Pinpoint the cell where the given text exists, returning its (x, y) midpoint coordinate. 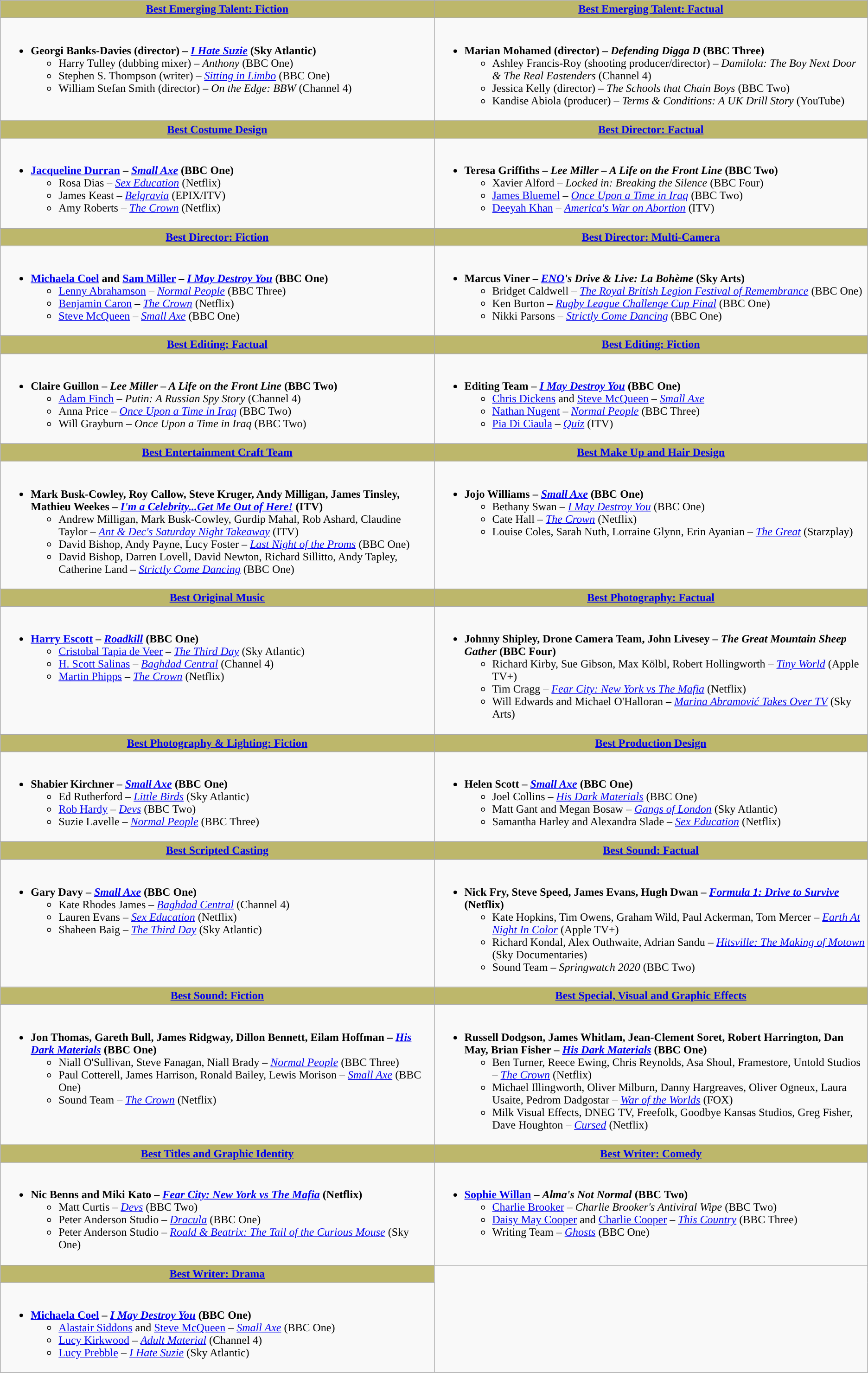
Best Original Music (217, 597)
Best Scripted Casting (217, 851)
Best Writer: Drama (217, 1274)
Best Titles and Graphic Identity (217, 1154)
Best Special, Visual and Graphic Effects (651, 996)
Best Photography & Lighting: Fiction (217, 743)
Best Writer: Comedy (651, 1154)
Best Emerging Talent: Fiction (217, 9)
Best Director: Fiction (217, 237)
Best Entertainment Craft Team (217, 452)
Best Editing: Fiction (651, 345)
Best Director: Factual (651, 129)
Best Emerging Talent: Factual (651, 9)
Best Costume Design (217, 129)
Best Sound: Factual (651, 851)
Jacqueline Durran – Small Axe (BBC One)Rosa Dias – Sex Education (Netflix)James Keast – Belgravia (EPIX/ITV)Amy Roberts – The Crown (Netflix) (217, 183)
Best Director: Multi-Camera (651, 237)
Best Photography: Factual (651, 597)
Best Editing: Factual (217, 345)
Shabier Kirchner – Small Axe (BBC One)Ed Rutherford – Little Birds (Sky Atlantic)Rob Hardy – Devs (BBC Two)Suzie Lavelle – Normal People (BBC Three) (217, 797)
Best Make Up and Hair Design (651, 452)
Best Production Design (651, 743)
Best Sound: Fiction (217, 996)
